Determine the (X, Y) coordinate at the center of the cell enclosing the given text.  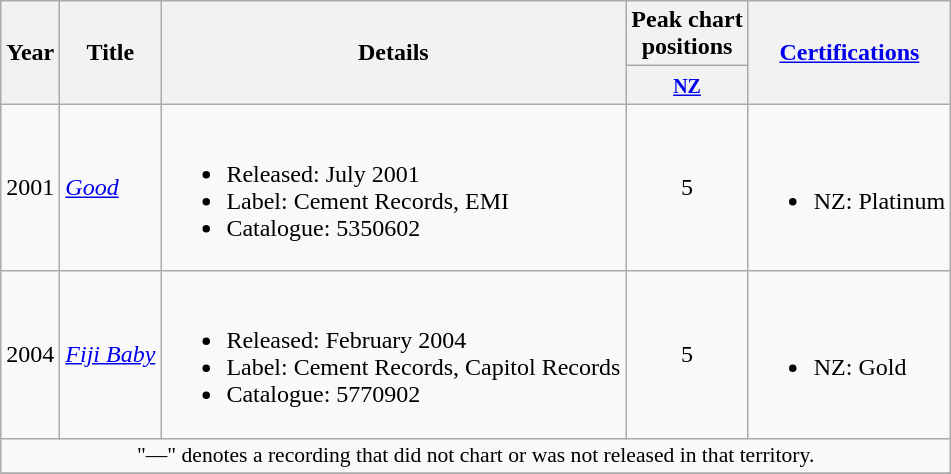
Year (30, 52)
Title (110, 52)
Fiji Baby (110, 354)
Released: February 2004Label: Cement Records, Capitol RecordsCatalogue: 5770902 (394, 354)
Released: July 2001Label: Cement Records, EMICatalogue: 5350602 (394, 188)
2004 (30, 354)
Peak chartpositions (687, 34)
2001 (30, 188)
NZ: Platinum (849, 188)
NZ (687, 85)
NZ: Gold (849, 354)
"—" denotes a recording that did not chart or was not released in that territory. (476, 456)
Details (394, 52)
Certifications (849, 52)
Good (110, 188)
